Extract the (X, Y) coordinate from the center of the cell holding the provided text.  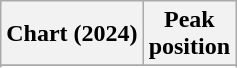
Peakposition (189, 34)
Chart (2024) (72, 34)
